Detect which cell encompasses the target text, then output its (X, Y) center coordinate. 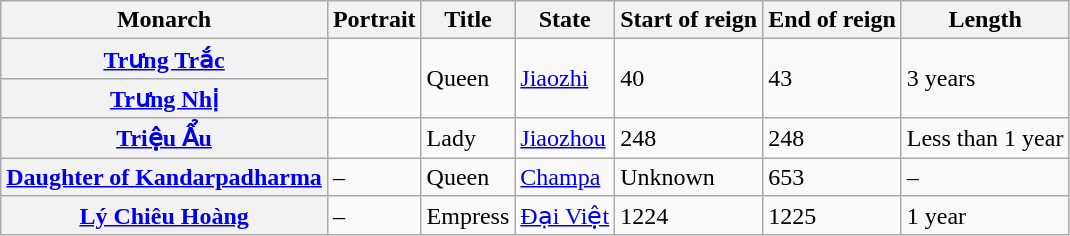
Trưng Nhị (164, 98)
Start of reign (689, 20)
1225 (832, 216)
Daughter of Kandarpadharma (164, 177)
Đại Việt (565, 216)
Lady (468, 138)
43 (832, 78)
State (565, 20)
Portrait (374, 20)
1224 (689, 216)
Empress (468, 216)
Lý Chiêu Hoàng (164, 216)
Length (985, 20)
Champa (565, 177)
End of reign (832, 20)
Trưng Trắc (164, 59)
Less than 1 year (985, 138)
40 (689, 78)
Jiaozhou (565, 138)
1 year (985, 216)
Unknown (689, 177)
653 (832, 177)
Triệu Ẩu (164, 138)
Jiaozhi (565, 78)
3 years (985, 78)
Monarch (164, 20)
Title (468, 20)
